Capture the cell that displays the provided text and extract its (x, y) central coordinate. 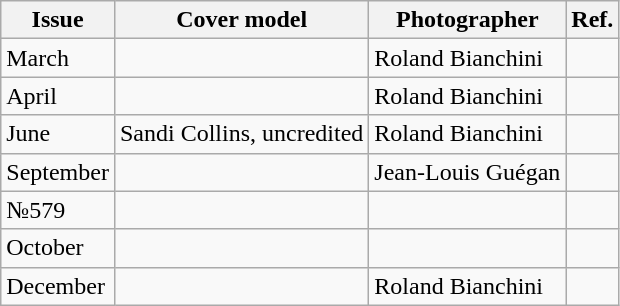
Photographer (468, 20)
June (58, 134)
December (58, 286)
April (58, 96)
Issue (58, 20)
Sandi Collins, uncredited (241, 134)
Cover model (241, 20)
March (58, 58)
September (58, 172)
№579 (58, 210)
Jean-Louis Guégan (468, 172)
Ref. (592, 20)
October (58, 248)
